Provide the [X, Y] coordinate of the cell's center where the given text is located.  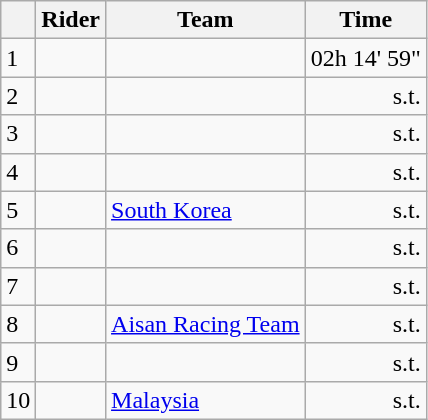
Malaysia [206, 400]
3 [18, 134]
1 [18, 58]
Team [206, 20]
5 [18, 210]
Aisan Racing Team [206, 324]
6 [18, 248]
9 [18, 362]
4 [18, 172]
10 [18, 400]
Rider [71, 20]
7 [18, 286]
Time [366, 20]
02h 14' 59" [366, 58]
2 [18, 96]
South Korea [206, 210]
8 [18, 324]
